Determine the (x, y) coordinate at the center of the cell enclosing the given text.  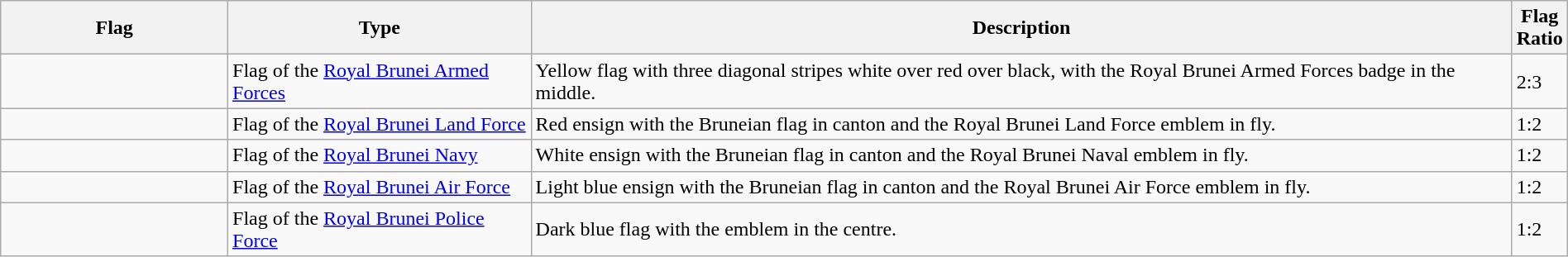
Flag of the Royal Brunei Armed Forces (380, 81)
Description (1021, 28)
Red ensign with the Bruneian flag in canton and the Royal Brunei Land Force emblem in fly. (1021, 124)
Flag of the Royal Brunei Navy (380, 155)
White ensign with the Bruneian flag in canton and the Royal Brunei Naval emblem in fly. (1021, 155)
Flag Ratio (1540, 28)
Flag of the Royal Brunei Air Force (380, 187)
Flag of the Royal Brunei Land Force (380, 124)
2:3 (1540, 81)
Type (380, 28)
Light blue ensign with the Bruneian flag in canton and the Royal Brunei Air Force emblem in fly. (1021, 187)
Flag (114, 28)
Yellow flag with three diagonal stripes white over red over black, with the Royal Brunei Armed Forces badge in the middle. (1021, 81)
Flag of the Royal Brunei Police Force (380, 230)
Dark blue flag with the emblem in the centre. (1021, 230)
